Extract the [x, y] coordinate from the center of the cell holding the provided text.  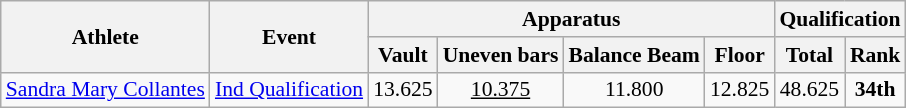
Apparatus [571, 19]
12.825 [740, 90]
Total [809, 55]
10.375 [501, 90]
Balance Beam [634, 55]
Uneven bars [501, 55]
48.625 [809, 90]
Ind Qualification [289, 90]
Athlete [106, 36]
Qualification [840, 19]
34th [876, 90]
11.800 [634, 90]
Rank [876, 55]
13.625 [402, 90]
Event [289, 36]
Sandra Mary Collantes [106, 90]
Floor [740, 55]
Vault [402, 55]
